Return the (x, y) coordinate for the center point of the cell that contains the specified text.  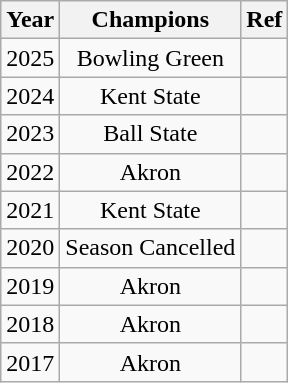
Year (30, 20)
2022 (30, 172)
2019 (30, 286)
2020 (30, 248)
Season Cancelled (150, 248)
2023 (30, 134)
Ref (264, 20)
Champions (150, 20)
2025 (30, 58)
2017 (30, 362)
2021 (30, 210)
2018 (30, 324)
2024 (30, 96)
Bowling Green (150, 58)
Ball State (150, 134)
